Detect which cell encompasses the target text, then output its (x, y) center coordinate. 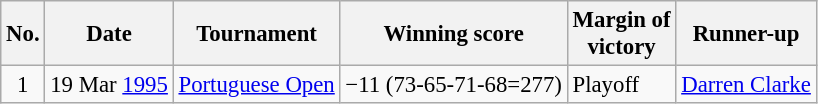
Date (109, 34)
No. (23, 34)
1 (23, 85)
Tournament (256, 34)
−11 (73-65-71-68=277) (454, 85)
Winning score (454, 34)
Darren Clarke (746, 85)
19 Mar 1995 (109, 85)
Margin ofvictory (622, 34)
Playoff (622, 85)
Runner-up (746, 34)
Portuguese Open (256, 85)
